Pinpoint the cell where the given text exists, returning its [X, Y] midpoint coordinate. 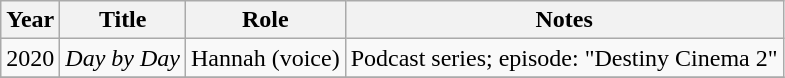
Role [266, 20]
Day by Day [123, 58]
Hannah (voice) [266, 58]
2020 [30, 58]
Notes [564, 20]
Title [123, 20]
Year [30, 20]
Podcast series; episode: "Destiny Cinema 2" [564, 58]
